Return [X, Y] of the center of cell containing provided text 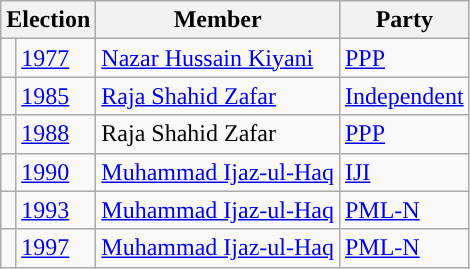
1997 [56, 248]
Member [218, 20]
1985 [56, 96]
Party [404, 20]
1990 [56, 172]
Election [48, 20]
IJI [404, 172]
Independent [404, 96]
1988 [56, 134]
1993 [56, 210]
Nazar Hussain Kiyani [218, 58]
1977 [56, 58]
